Locate the cell with the specified text and output its [X, Y] center coordinate. 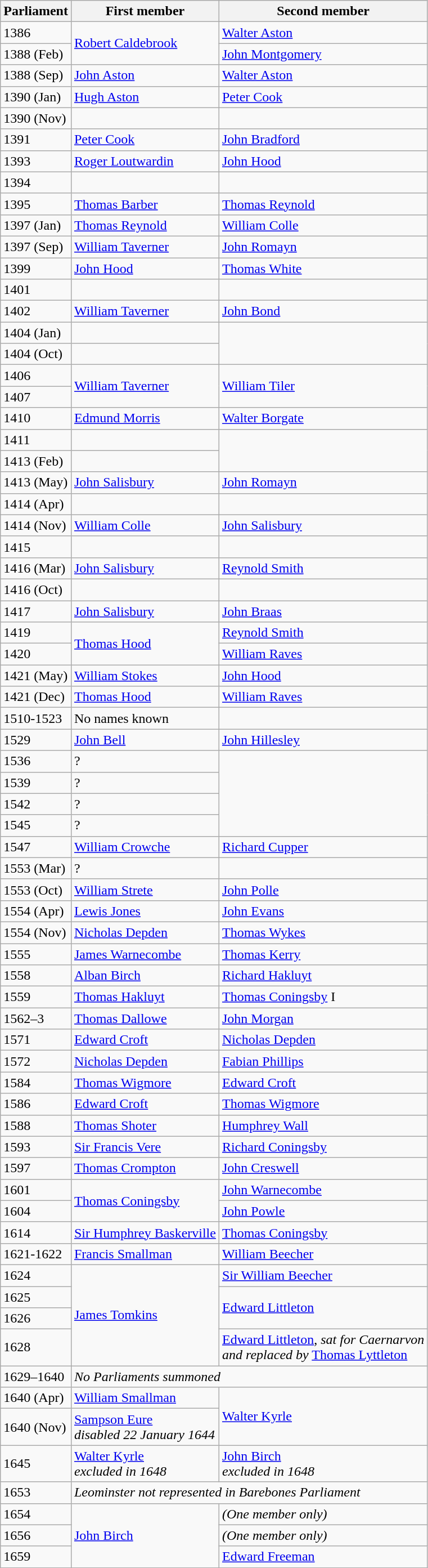
1659 [36, 1557]
No names known [145, 718]
Alban Birch [145, 976]
1654 [36, 1514]
Robert Caldebrook [145, 43]
Lewis Jones [145, 911]
1390 (Jan) [36, 97]
1597 [36, 1168]
Richard Hakluyt [323, 976]
1571 [36, 1040]
1420 [36, 654]
1393 [36, 161]
Fabian Phillips [323, 1061]
William Crowche [145, 847]
John Montgomery [323, 54]
John Evans [323, 911]
Walter Borgate [323, 418]
1397 (Jan) [36, 225]
John Warnecombe [323, 1190]
1397 (Sep) [36, 247]
1421 (May) [36, 676]
Second member [323, 11]
1410 [36, 418]
Thomas Shoter [145, 1125]
Hugh Aston [145, 97]
Francis Smallman [145, 1254]
John Morgan [323, 1018]
1601 [36, 1190]
Sampson Eure disabled 22 January 1644 [145, 1427]
Edward Littleton, sat for Caernarvon and replaced by Thomas Lyttleton [323, 1348]
1653 [36, 1493]
1399 [36, 269]
1529 [36, 740]
William Smallman [145, 1398]
1413 (Feb) [36, 461]
John Bradford [323, 140]
Thomas White [323, 269]
1402 [36, 311]
1558 [36, 976]
Sir William Beecher [323, 1275]
John Birch excluded in 1648 [323, 1464]
John Polle [323, 890]
James Tomkins [145, 1315]
1545 [36, 825]
1407 [36, 397]
1553 (Mar) [36, 868]
1416 (Mar) [36, 568]
1586 [36, 1104]
Humphrey Wall [323, 1125]
William Beecher [323, 1254]
1395 [36, 204]
1414 (Apr) [36, 504]
John Bell [145, 740]
John Birch [145, 1535]
1572 [36, 1061]
Thomas Barber [145, 204]
1404 (Jan) [36, 333]
Edward Freeman [323, 1557]
Thomas Hakluyt [145, 997]
John Powle [323, 1211]
1553 (Oct) [36, 890]
James Warnecombe [145, 954]
1419 [36, 633]
1414 (Nov) [36, 525]
1413 (May) [36, 483]
1542 [36, 804]
Thomas Coningsby I [323, 997]
Edmund Morris [145, 418]
1628 [36, 1348]
1625 [36, 1297]
1406 [36, 376]
Sir Humphrey Baskerville [145, 1232]
1391 [36, 140]
1421 (Dec) [36, 697]
First member [145, 11]
John Creswell [323, 1168]
1547 [36, 847]
1416 (Oct) [36, 589]
1390 (Nov) [36, 118]
Thomas Kerry [323, 954]
Parliament [36, 11]
1559 [36, 997]
John Hillesley [323, 740]
1614 [36, 1232]
1584 [36, 1083]
Walter Kyrle excluded in 1648 [145, 1464]
William Strete [145, 890]
1554 (Nov) [36, 932]
1640 (Nov) [36, 1427]
William Stokes [145, 676]
1388 (Sep) [36, 75]
1401 [36, 290]
Roger Loutwardin [145, 161]
John Bond [323, 311]
1640 (Apr) [36, 1398]
Edward Littleton [323, 1307]
Richard Coningsby [323, 1147]
1626 [36, 1319]
1386 [36, 33]
John Braas [323, 611]
Thomas Wykes [323, 932]
1404 (Oct) [36, 354]
1624 [36, 1275]
Walter Kyrle [323, 1417]
Sir Francis Vere [145, 1147]
1555 [36, 954]
John Aston [145, 75]
1415 [36, 547]
1656 [36, 1535]
1394 [36, 182]
1554 (Apr) [36, 911]
1562–3 [36, 1018]
Thomas Dallowe [145, 1018]
1588 [36, 1125]
1604 [36, 1211]
Richard Cupper [323, 847]
No Parliaments summoned [249, 1377]
William Tiler [323, 386]
1539 [36, 783]
1645 [36, 1464]
1536 [36, 761]
1593 [36, 1147]
1411 [36, 440]
1629–1640 [36, 1377]
1417 [36, 611]
Thomas Crompton [145, 1168]
1388 (Feb) [36, 54]
Leominster not represented in Barebones Parliament [249, 1493]
1510-1523 [36, 718]
1621-1622 [36, 1254]
